Provide the [X, Y] coordinate of the cell's center where the given text is located.  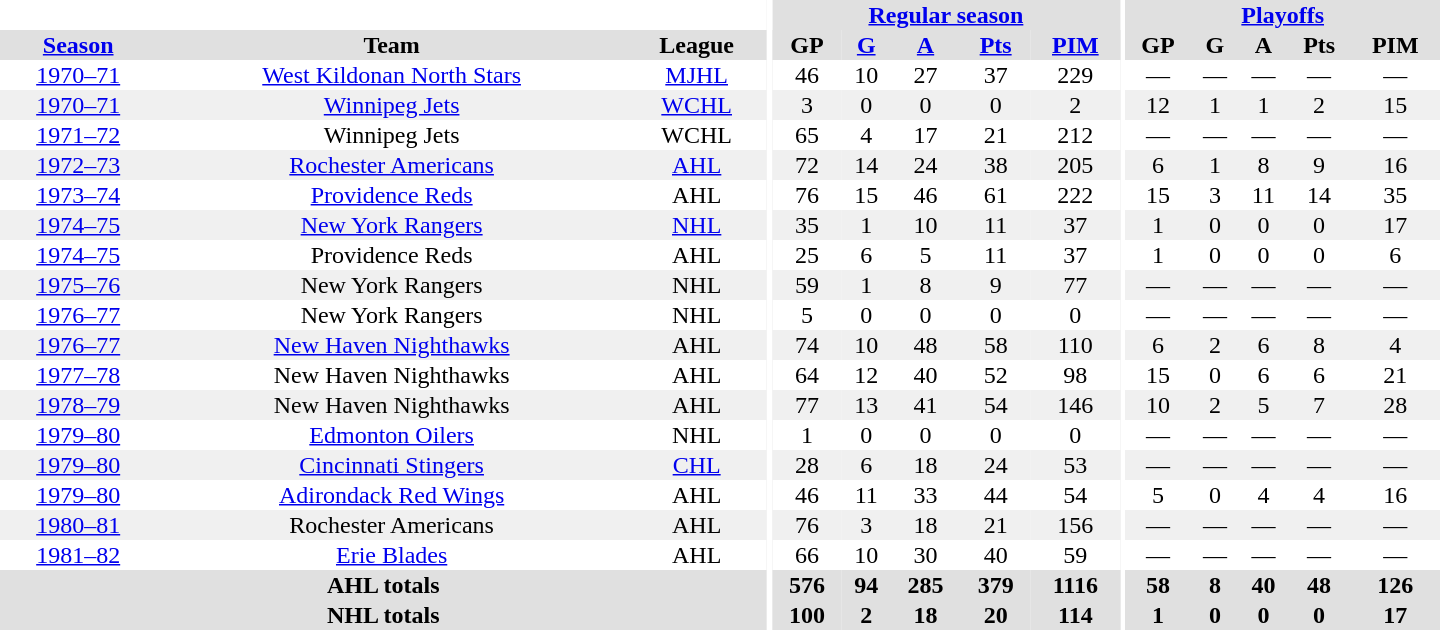
94 [866, 585]
Erie Blades [391, 555]
27 [925, 75]
1977–78 [78, 375]
Regular season [946, 15]
33 [925, 495]
West Kildonan North Stars [391, 75]
229 [1076, 75]
Team [391, 45]
Season [78, 45]
98 [1076, 375]
576 [807, 585]
20 [996, 615]
38 [996, 165]
72 [807, 165]
Cincinnati Stingers [391, 465]
379 [996, 585]
1980–81 [78, 525]
126 [1396, 585]
212 [1076, 135]
Playoffs [1282, 15]
64 [807, 375]
1973–74 [78, 195]
NHL totals [383, 615]
AHL totals [383, 585]
61 [996, 195]
1978–79 [78, 405]
41 [925, 405]
44 [996, 495]
52 [996, 375]
CHL [697, 465]
66 [807, 555]
1116 [1076, 585]
74 [807, 345]
53 [1076, 465]
1975–76 [78, 285]
65 [807, 135]
30 [925, 555]
7 [1320, 405]
205 [1076, 165]
Adirondack Red Wings [391, 495]
146 [1076, 405]
1972–73 [78, 165]
285 [925, 585]
13 [866, 405]
156 [1076, 525]
MJHL [697, 75]
100 [807, 615]
Edmonton Oilers [391, 435]
1981–82 [78, 555]
222 [1076, 195]
1971–72 [78, 135]
110 [1076, 345]
League [697, 45]
114 [1076, 615]
25 [807, 255]
